Output the (X, Y) coordinate of the center of the cell containing the given text.  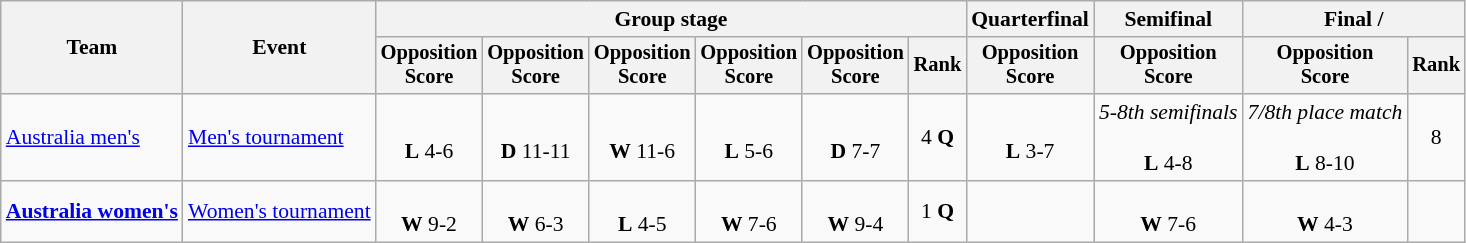
1 Q (938, 212)
5-8th semifinalsL 4-8 (1168, 138)
Women's tournament (280, 212)
W 6-3 (536, 212)
Men's tournament (280, 138)
L 4-6 (430, 138)
D 11-11 (536, 138)
7/8th place matchL 8-10 (1326, 138)
L 3-7 (1030, 138)
L 4-5 (642, 212)
W 9-4 (856, 212)
Australia men's (92, 138)
Australia women's (92, 212)
Final / (1354, 19)
Semifinal (1168, 19)
W 11-6 (642, 138)
Event (280, 48)
Group stage (672, 19)
Team (92, 48)
D 7-7 (856, 138)
Quarterfinal (1030, 19)
W 9-2 (430, 212)
8 (1436, 138)
W 4-3 (1326, 212)
L 5-6 (748, 138)
4 Q (938, 138)
